From the cell containing the given text, extract its center point as [X, Y] coordinate. 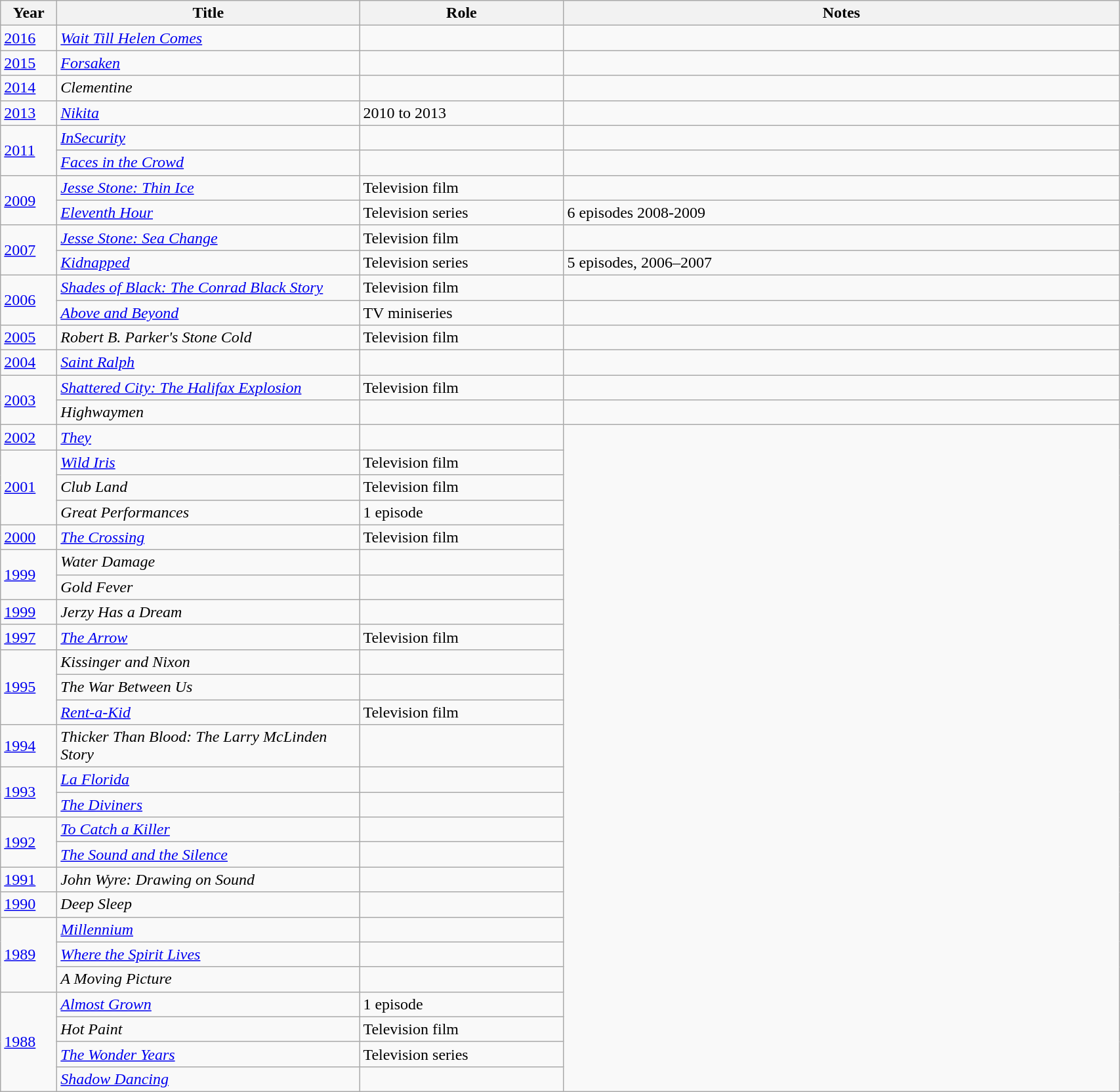
Almost Grown [209, 1004]
Great Performances [209, 512]
1993 [29, 792]
La Florida [209, 780]
Kidnapped [209, 262]
2005 [29, 338]
2016 [29, 38]
Nikita [209, 113]
2013 [29, 113]
Kissinger and Nixon [209, 662]
2007 [29, 250]
The Sound and the Silence [209, 855]
Hot Paint [209, 1029]
Millennium [209, 929]
Above and Beyond [209, 313]
2001 [29, 487]
The Diviners [209, 805]
Water Damage [209, 562]
5 episodes, 2006–2007 [841, 262]
1989 [29, 954]
Notes [841, 13]
TV miniseries [462, 313]
Where the Spirit Lives [209, 954]
Gold Fever [209, 587]
The Arrow [209, 637]
Jerzy Has a Dream [209, 612]
Jesse Stone: Thin Ice [209, 188]
1994 [29, 746]
1997 [29, 637]
Wild Iris [209, 462]
1990 [29, 904]
The Wonder Years [209, 1054]
Robert B. Parker's Stone Cold [209, 338]
The War Between Us [209, 687]
Title [209, 13]
Eleventh Hour [209, 212]
2000 [29, 537]
1992 [29, 842]
2014 [29, 88]
Role [462, 13]
Club Land [209, 487]
2002 [29, 437]
Shadow Dancing [209, 1079]
They [209, 437]
To Catch a Killer [209, 830]
6 episodes 2008-2009 [841, 212]
Shattered City: The Halifax Explosion [209, 388]
Forsaken [209, 63]
2015 [29, 63]
1991 [29, 880]
InSecurity [209, 138]
2011 [29, 150]
Wait Till Helen Comes [209, 38]
1995 [29, 687]
2006 [29, 300]
Clementine [209, 88]
1988 [29, 1041]
Highwaymen [209, 413]
A Moving Picture [209, 979]
2003 [29, 400]
The Crossing [209, 537]
John Wyre: Drawing on Sound [209, 880]
Faces in the Crowd [209, 163]
Jesse Stone: Sea Change [209, 237]
2009 [29, 200]
2010 to 2013 [462, 113]
Shades of Black: The Conrad Black Story [209, 287]
Rent-a-Kid [209, 712]
2004 [29, 363]
Saint Ralph [209, 363]
Thicker Than Blood: The Larry McLinden Story [209, 746]
Deep Sleep [209, 904]
Year [29, 13]
